Locate the cell with the specified text and output its [x, y] center coordinate. 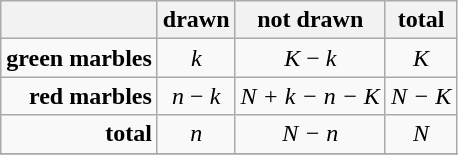
k [196, 58]
red marbles [80, 96]
K [420, 58]
not drawn [310, 20]
K − k [310, 58]
N + k − n − K [310, 96]
N − n [310, 134]
green marbles [80, 58]
n − k [196, 96]
n [196, 134]
drawn [196, 20]
N [420, 134]
N − K [420, 96]
